Provide the [X, Y] coordinate of the cell's center where the given text is located.  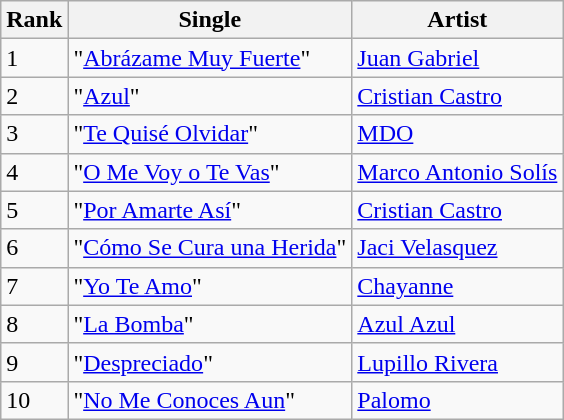
"Abrázame Muy Fuerte" [210, 58]
10 [34, 400]
"Por Amarte Así" [210, 210]
6 [34, 248]
Azul Azul [458, 324]
9 [34, 362]
"Azul" [210, 96]
1 [34, 58]
"La Bomba" [210, 324]
2 [34, 96]
3 [34, 134]
Artist [458, 20]
Chayanne [458, 286]
8 [34, 324]
Rank [34, 20]
Lupillo Rivera [458, 362]
Palomo [458, 400]
4 [34, 172]
"Despreciado" [210, 362]
"Cómo Se Cura una Herida" [210, 248]
5 [34, 210]
"Yo Te Amo" [210, 286]
Juan Gabriel [458, 58]
"No Me Conoces Aun" [210, 400]
Marco Antonio Solís [458, 172]
"Te Quisé Olvidar" [210, 134]
Jaci Velasquez [458, 248]
Single [210, 20]
7 [34, 286]
MDO [458, 134]
"O Me Voy o Te Vas" [210, 172]
